Capture the cell that displays the provided text and extract its [x, y] central coordinate. 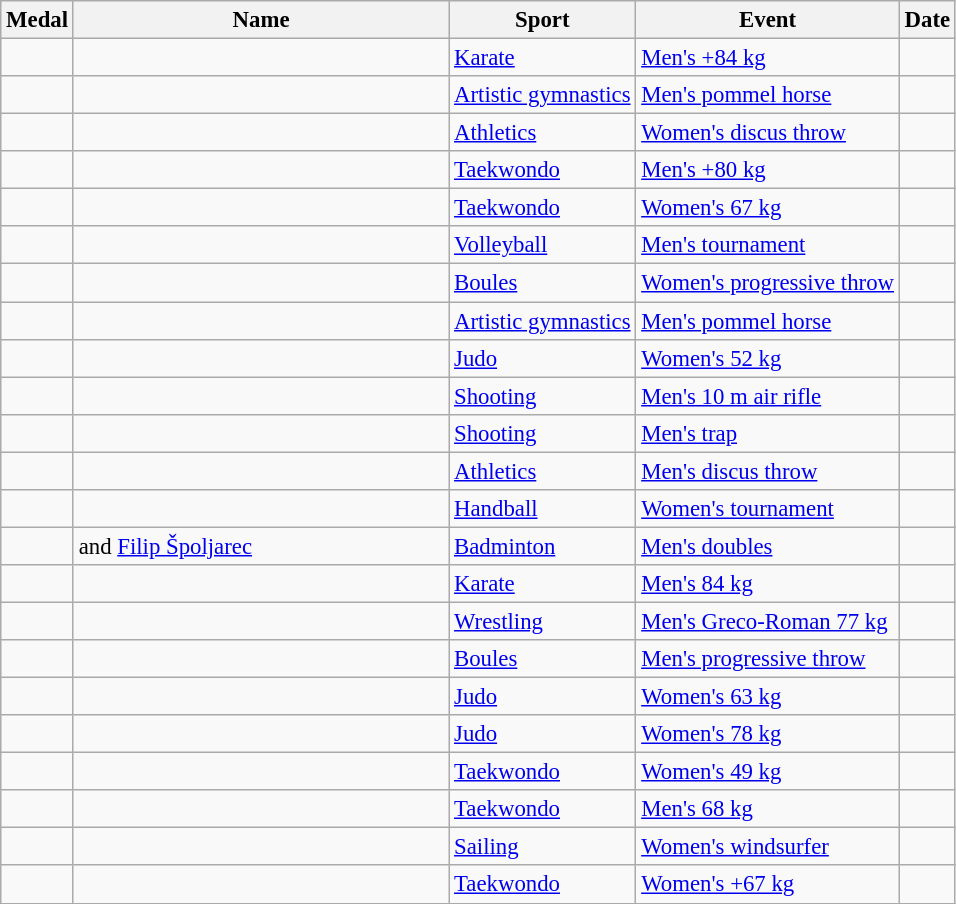
Women's 78 kg [768, 734]
Volleyball [542, 245]
Wrestling [542, 621]
Date [927, 20]
Women's 63 kg [768, 697]
Sport [542, 20]
Women's tournament [768, 509]
Women's 67 kg [768, 208]
Men's 68 kg [768, 809]
Badminton [542, 546]
Men's 10 m air rifle [768, 396]
Men's 84 kg [768, 584]
Event [768, 20]
Name [260, 20]
Men's +80 kg [768, 170]
Men's progressive throw [768, 659]
Men's doubles [768, 546]
Women's discus throw [768, 133]
and Filip Špoljarec [260, 546]
Men's +84 kg [768, 58]
Men's Greco-Roman 77 kg [768, 621]
Men's trap [768, 433]
Handball [542, 509]
Men's tournament [768, 245]
Women's 49 kg [768, 772]
Women's +67 kg [768, 885]
Medal [38, 20]
Women's progressive throw [768, 283]
Women's windsurfer [768, 847]
Women's 52 kg [768, 358]
Sailing [542, 847]
Men's discus throw [768, 471]
